Search for the cell housing the specified text and yield its [x, y] center coordinate. 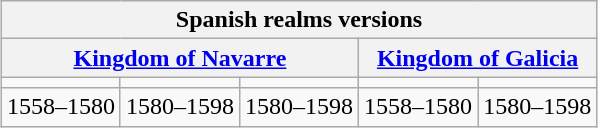
Spanish realms versions [298, 20]
Kingdom of Navarre [180, 58]
Kingdom of Galicia [478, 58]
